Return (X, Y) of the center of cell containing provided text 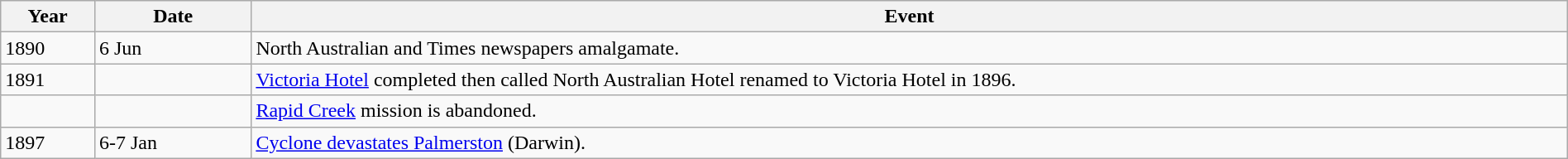
North Australian and Times newspapers amalgamate. (910, 48)
Cyclone devastates Palmerston (Darwin). (910, 142)
1897 (48, 142)
Victoria Hotel completed then called North Australian Hotel renamed to Victoria Hotel in 1896. (910, 79)
Event (910, 17)
1890 (48, 48)
6-7 Jan (172, 142)
6 Jun (172, 48)
Rapid Creek mission is abandoned. (910, 111)
Date (172, 17)
1891 (48, 79)
Year (48, 17)
